Detect which cell encompasses the target text, then output its (X, Y) center coordinate. 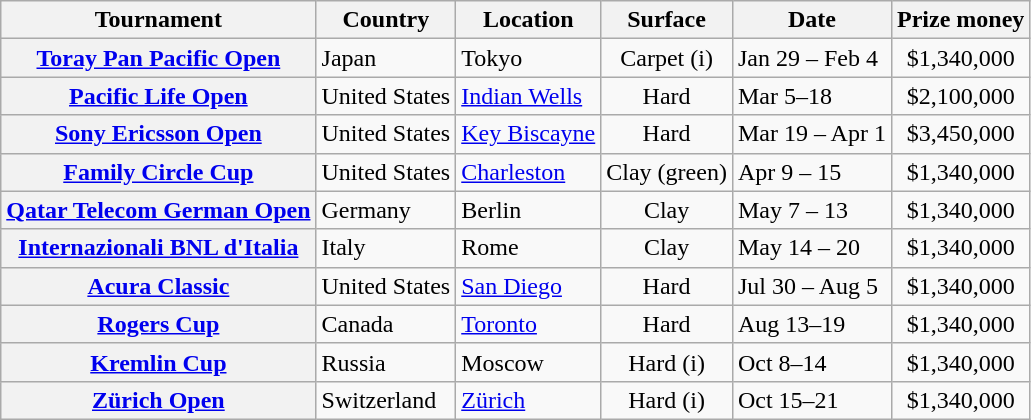
May 14 – 20 (812, 248)
Italy (386, 248)
Aug 13–19 (812, 324)
Acura Classic (158, 286)
Apr 9 – 15 (812, 172)
Rome (528, 248)
$2,100,000 (960, 96)
Carpet (i) (667, 58)
Clay (green) (667, 172)
Zürich Open (158, 400)
Country (386, 20)
Mar 19 – Apr 1 (812, 134)
Kremlin Cup (158, 362)
Toronto (528, 324)
Pacific Life Open (158, 96)
Oct 8–14 (812, 362)
Tokyo (528, 58)
$3,450,000 (960, 134)
Toray Pan Pacific Open (158, 58)
Jul 30 – Aug 5 (812, 286)
Tournament (158, 20)
May 7 – 13 (812, 210)
Location (528, 20)
Rogers Cup (158, 324)
Prize money (960, 20)
Charleston (528, 172)
Zürich (528, 400)
Canada (386, 324)
Moscow (528, 362)
Oct 15–21 (812, 400)
Indian Wells (528, 96)
Sony Ericsson Open (158, 134)
Japan (386, 58)
Switzerland (386, 400)
Mar 5–18 (812, 96)
Germany (386, 210)
Russia (386, 362)
Surface (667, 20)
Family Circle Cup (158, 172)
Date (812, 20)
San Diego (528, 286)
Berlin (528, 210)
Key Biscayne (528, 134)
Jan 29 – Feb 4 (812, 58)
Internazionali BNL d'Italia (158, 248)
Qatar Telecom German Open (158, 210)
